Capture the cell that displays the provided text and extract its [X, Y] central coordinate. 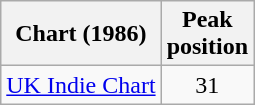
Chart (1986) [81, 34]
Peakposition [207, 34]
UK Indie Chart [81, 85]
31 [207, 85]
